Find where the given text appears and provide that cell's center as [X, Y] coordinate. 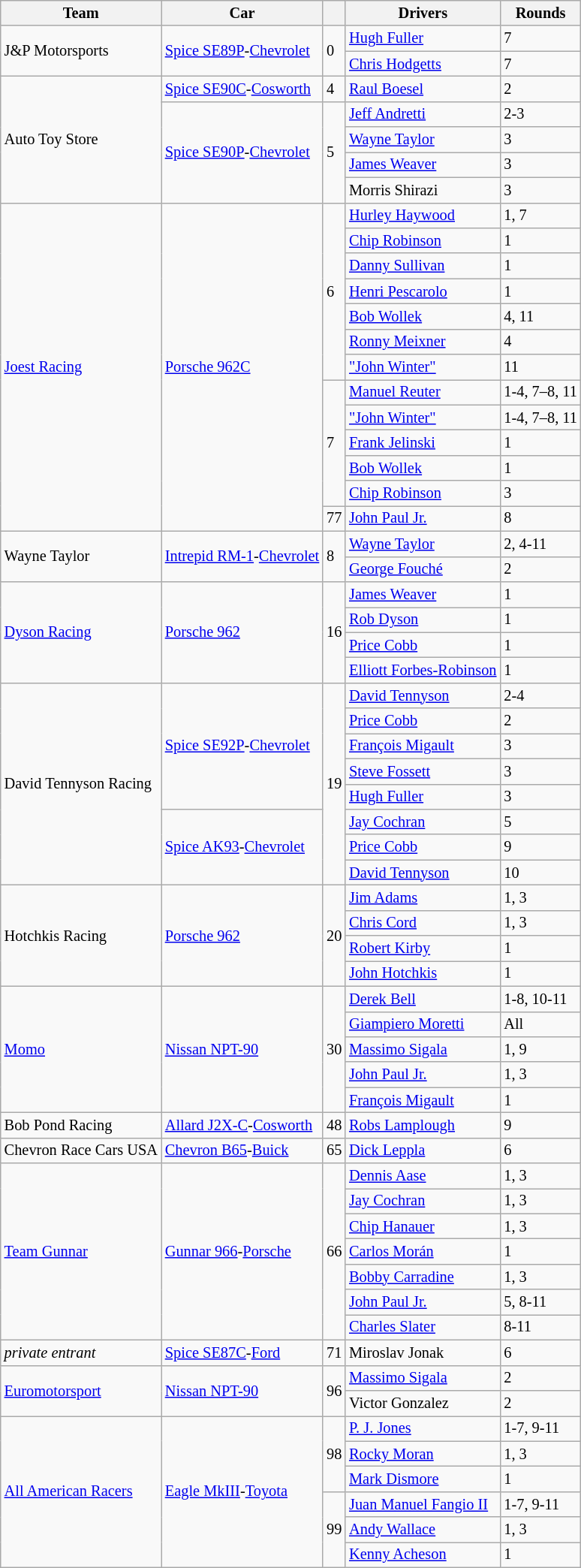
99 [334, 1529]
Spice SE90C-Cosworth [242, 89]
Hotchkis Racing [81, 936]
J&P Motorsports [81, 51]
66 [334, 1252]
George Fouché [423, 569]
Rounds [540, 13]
77 [334, 518]
Morris Shirazi [423, 190]
96 [334, 1391]
Spice SE90P-Chevrolet [242, 152]
Miroslav Jonak [423, 1352]
Henri Pescarolo [423, 291]
19 [334, 784]
Chris Hodgetts [423, 64]
Andy Wallace [423, 1530]
Dyson Racing [81, 632]
Charles Slater [423, 1327]
Allard J2X-C-Cosworth [242, 1125]
4, 11 [540, 316]
Auto Toy Store [81, 139]
Jim Adams [423, 897]
Mark Dismore [423, 1479]
Spice SE89P-Chevrolet [242, 51]
Rocky Moran [423, 1454]
Hurley Haywood [423, 216]
Steve Fossett [423, 771]
Team Gunnar [81, 1252]
Bobby Carradine [423, 1277]
11 [540, 367]
Car [242, 13]
48 [334, 1125]
8-11 [540, 1327]
Drivers [423, 13]
0 [334, 51]
1-8, 10-11 [540, 999]
1, 9 [540, 1049]
Chris Cord [423, 923]
30 [334, 1049]
1, 7 [540, 216]
Rob Dyson [423, 620]
Danny Sullivan [423, 266]
private entrant [81, 1352]
David Tennyson Racing [81, 784]
Spice AK93-Chevrolet [242, 847]
71 [334, 1352]
Dennis Aase [423, 1176]
Ronny Meixner [423, 342]
Intrepid RM-1-Chevrolet [242, 556]
20 [334, 936]
16 [334, 632]
Bob Pond Racing [81, 1125]
All American Racers [81, 1491]
Spice SE92P-Chevrolet [242, 746]
2, 4-11 [540, 544]
Porsche 962C [242, 367]
Spice SE87C-Ford [242, 1352]
2-3 [540, 114]
Momo [81, 1049]
Euromotorsport [81, 1391]
65 [334, 1150]
Carlos Morán [423, 1252]
Team [81, 13]
Dick Leppla [423, 1150]
2-4 [540, 695]
Elliott Forbes-Robinson [423, 670]
Chevron Race Cars USA [81, 1150]
5, 8-11 [540, 1302]
Chevron B65-Buick [242, 1150]
Victor Gonzalez [423, 1403]
All [540, 1024]
Robert Kirby [423, 948]
Raul Boesel [423, 89]
P. J. Jones [423, 1428]
Kenny Acheson [423, 1554]
Joest Racing [81, 367]
98 [334, 1454]
Juan Manuel Fangio II [423, 1504]
Giampiero Moretti [423, 1024]
Frank Jelinski [423, 442]
Jeff Andretti [423, 114]
Chip Hanauer [423, 1226]
Derek Bell [423, 999]
Robs Lamplough [423, 1125]
John Hotchkis [423, 973]
10 [540, 873]
Gunnar 966-Porsche [242, 1252]
Manuel Reuter [423, 392]
Eagle MkIII-Toyota [242, 1491]
